From the cell containing the given text, extract its center point as [x, y] coordinate. 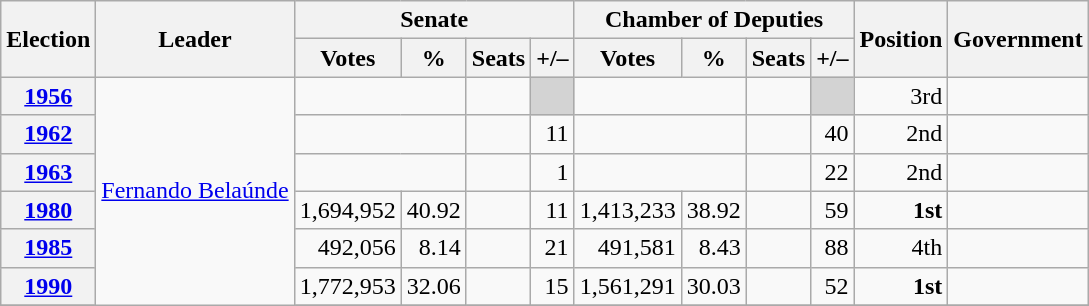
22 [832, 172]
21 [552, 248]
1 [552, 172]
Chamber of Deputies [714, 20]
1,772,953 [348, 286]
88 [832, 248]
8.14 [434, 248]
32.06 [434, 286]
Leader [195, 39]
Government [1018, 39]
491,581 [628, 248]
1990 [48, 286]
3rd [901, 96]
1962 [48, 134]
1,413,233 [628, 210]
52 [832, 286]
Senate [434, 20]
38.92 [714, 210]
1980 [48, 210]
15 [552, 286]
59 [832, 210]
4th [901, 248]
Fernando Belaúnde [195, 191]
492,056 [348, 248]
1,694,952 [348, 210]
Position [901, 39]
1,561,291 [628, 286]
30.03 [714, 286]
1956 [48, 96]
1963 [48, 172]
8.43 [714, 248]
Election [48, 39]
1985 [48, 248]
40.92 [434, 210]
40 [832, 134]
